Output the (x, y) coordinate of the center of the cell containing the given text.  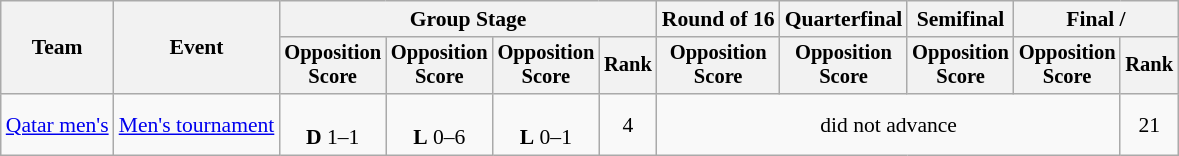
Group Stage (468, 19)
L 0–6 (440, 124)
Semifinal (960, 19)
did not advance (889, 124)
Final / (1096, 19)
L 0–1 (546, 124)
Round of 16 (718, 19)
21 (1149, 124)
Quarterfinal (844, 19)
Qatar men's (58, 124)
Event (197, 48)
D 1–1 (332, 124)
Team (58, 48)
Men's tournament (197, 124)
4 (628, 124)
